Locate the cell with the specified text and output its [X, Y] center coordinate. 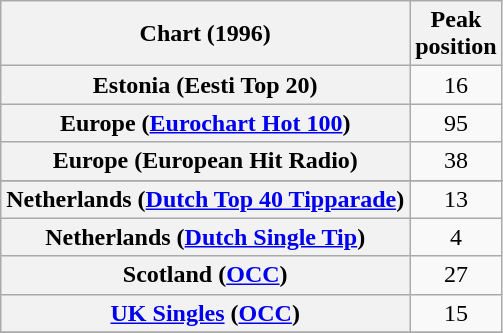
Chart (1996) [206, 34]
Scotland (OCC) [206, 275]
38 [456, 161]
Europe (Eurochart Hot 100) [206, 123]
95 [456, 123]
UK Singles (OCC) [206, 313]
27 [456, 275]
Europe (European Hit Radio) [206, 161]
Estonia (Eesti Top 20) [206, 85]
16 [456, 85]
Netherlands (Dutch Top 40 Tipparade) [206, 199]
13 [456, 199]
Netherlands (Dutch Single Tip) [206, 237]
Peakposition [456, 34]
4 [456, 237]
15 [456, 313]
